Search for the cell housing the specified text and yield its [x, y] center coordinate. 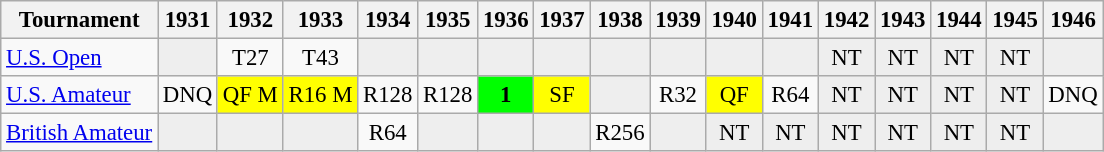
1944 [959, 20]
1 [506, 95]
T27 [250, 58]
1933 [320, 20]
R16 M [320, 95]
1943 [903, 20]
R32 [678, 95]
1939 [678, 20]
1940 [734, 20]
British Amateur [80, 133]
U.S. Amateur [80, 95]
U.S. Open [80, 58]
1946 [1073, 20]
R256 [620, 133]
1942 [846, 20]
1931 [188, 20]
1938 [620, 20]
1937 [562, 20]
Tournament [80, 20]
1935 [448, 20]
T43 [320, 58]
SF [562, 95]
QF [734, 95]
QF M [250, 95]
1932 [250, 20]
1936 [506, 20]
1941 [790, 20]
1945 [1015, 20]
1934 [388, 20]
